Identify which cell holds the provided text, then report its [x, y] central coordinate. 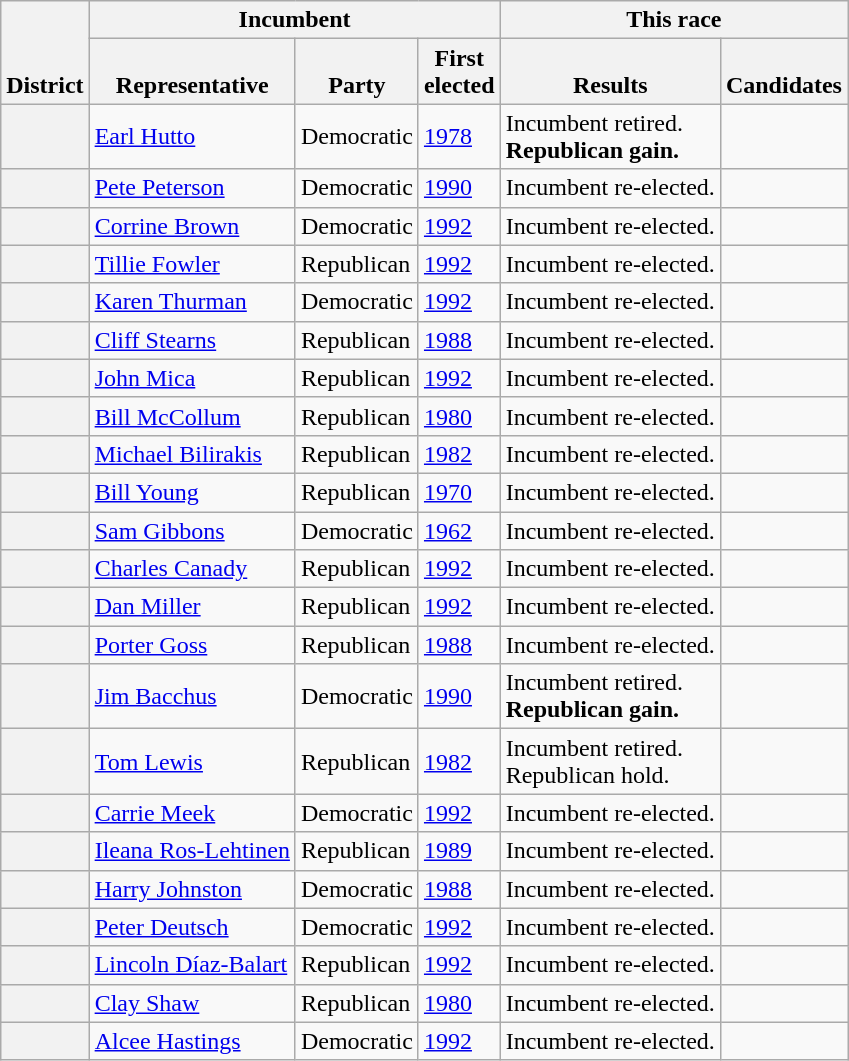
Peter Deutsch [192, 927]
Bill Young [192, 492]
1970 [459, 492]
Tillie Fowler [192, 264]
Porter Goss [192, 645]
Candidates [784, 72]
Clay Shaw [192, 1003]
Alcee Hastings [192, 1041]
Party [356, 72]
Karen Thurman [192, 302]
1989 [459, 851]
John Mica [192, 378]
1978 [459, 136]
Harry Johnston [192, 889]
Cliff Stearns [192, 340]
Pete Peterson [192, 188]
Ileana Ros-Lehtinen [192, 851]
Representative [192, 72]
Corrine Brown [192, 226]
1962 [459, 531]
Charles Canady [192, 569]
Tom Lewis [192, 762]
District [45, 52]
Bill McCollum [192, 416]
Jim Bacchus [192, 696]
Firstelected [459, 72]
Results [610, 72]
Earl Hutto [192, 136]
Sam Gibbons [192, 531]
Dan Miller [192, 607]
Carrie Meek [192, 813]
Incumbent [294, 20]
Incumbent retired.Republican hold. [610, 762]
Lincoln Díaz-Balart [192, 965]
Michael Bilirakis [192, 454]
This race [674, 20]
